Search for the cell housing the specified text and yield its [x, y] center coordinate. 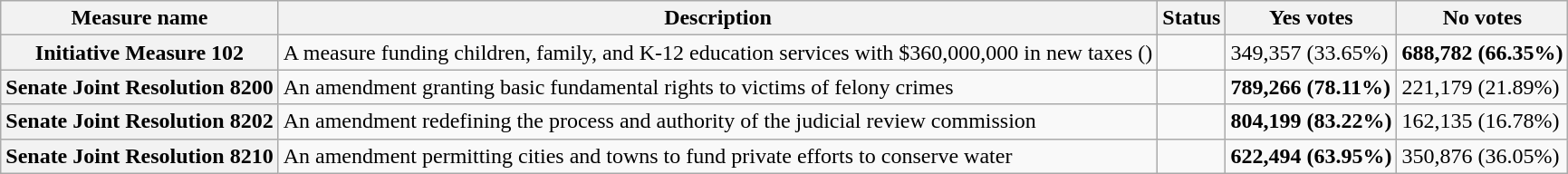
162,135 (16.78%) [1482, 121]
Yes votes [1312, 18]
Senate Joint Resolution 8210 [139, 156]
Measure name [139, 18]
An amendment redefining the process and authority of the judicial review commission [717, 121]
Senate Joint Resolution 8200 [139, 87]
Initiative Measure 102 [139, 53]
An amendment granting basic fundamental rights to victims of felony crimes [717, 87]
804,199 (83.22%) [1312, 121]
349,357 (33.65%) [1312, 53]
350,876 (36.05%) [1482, 156]
A measure funding children, family, and K-12 education services with $360,000,000 in new taxes () [717, 53]
622,494 (63.95%) [1312, 156]
789,266 (78.11%) [1312, 87]
221,179 (21.89%) [1482, 87]
Senate Joint Resolution 8202 [139, 121]
Description [717, 18]
An amendment permitting cities and towns to fund private efforts to conserve water [717, 156]
Status [1192, 18]
688,782 (66.35%) [1482, 53]
No votes [1482, 18]
